Search for the cell housing the specified text and yield its [x, y] center coordinate. 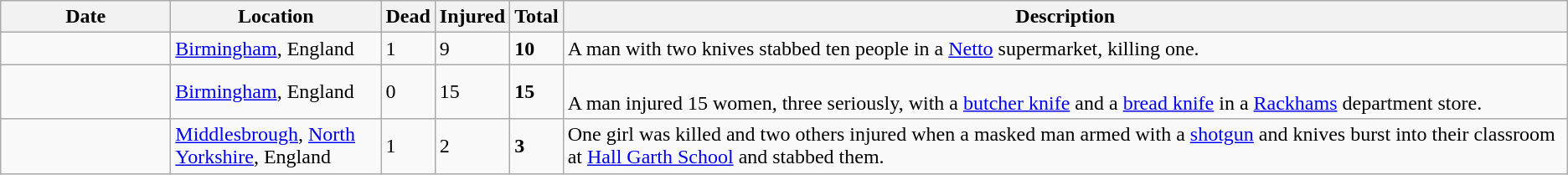
A man injured 15 women, three seriously, with a butcher knife and a bread knife in a Rackhams department store. [1065, 92]
Injured [472, 17]
9 [472, 49]
Middlesbrough, North Yorkshire, England [276, 146]
A man with two knives stabbed ten people in a Netto supermarket, killing one. [1065, 49]
Dead [408, 17]
Total [537, 17]
0 [408, 92]
2 [472, 146]
Description [1065, 17]
Location [276, 17]
Date [85, 17]
10 [537, 49]
3 [537, 146]
